From the cell containing the given text, extract its center point as (x, y) coordinate. 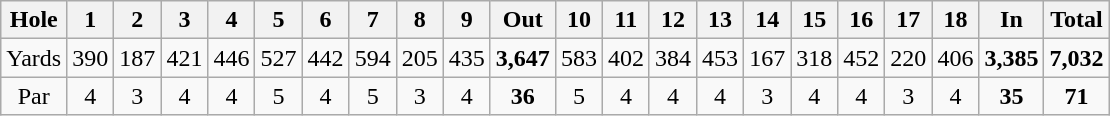
35 (1012, 96)
318 (814, 58)
435 (466, 58)
10 (578, 20)
18 (956, 20)
3,385 (1012, 58)
3,647 (522, 58)
384 (672, 58)
402 (626, 58)
452 (862, 58)
220 (908, 58)
7,032 (1076, 58)
Total (1076, 20)
71 (1076, 96)
421 (184, 58)
6 (326, 20)
390 (90, 58)
Yards (34, 58)
205 (420, 58)
16 (862, 20)
167 (768, 58)
2 (138, 20)
17 (908, 20)
8 (420, 20)
1 (90, 20)
446 (232, 58)
14 (768, 20)
594 (372, 58)
36 (522, 96)
9 (466, 20)
Out (522, 20)
In (1012, 20)
453 (720, 58)
406 (956, 58)
12 (672, 20)
442 (326, 58)
15 (814, 20)
187 (138, 58)
11 (626, 20)
Hole (34, 20)
13 (720, 20)
Par (34, 96)
7 (372, 20)
583 (578, 58)
527 (278, 58)
